From the cell containing the given text, extract its center point as [x, y] coordinate. 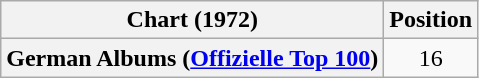
16 [431, 58]
Chart (1972) [192, 20]
German Albums (Offizielle Top 100) [192, 58]
Position [431, 20]
